Pinpoint the cell where the given text exists, returning its (X, Y) midpoint coordinate. 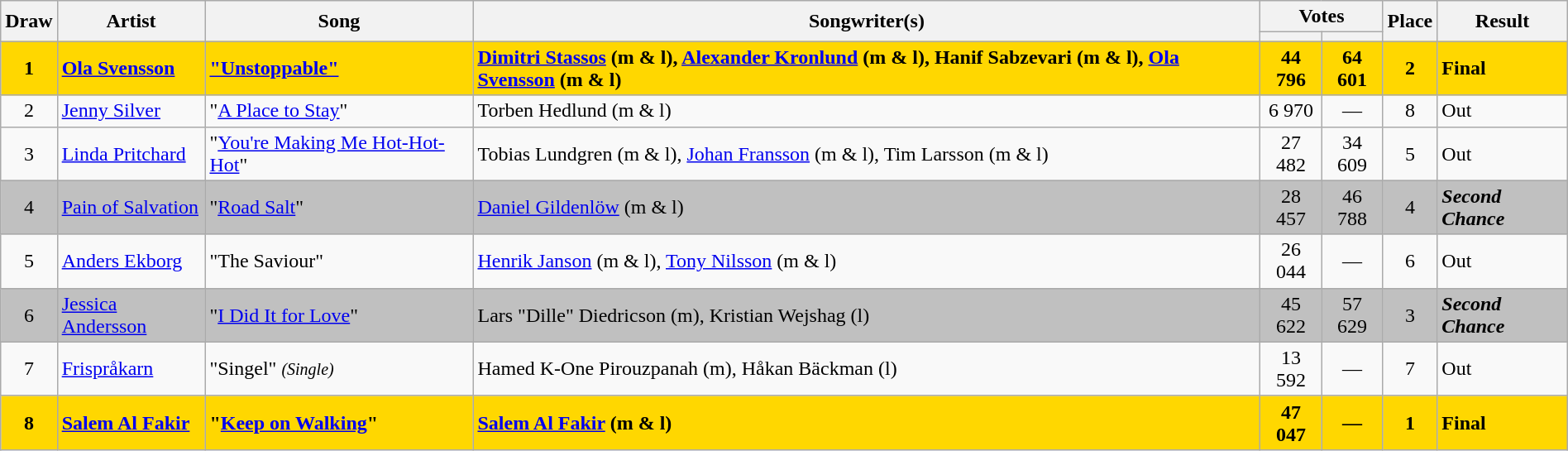
"Road Salt" (339, 207)
34 609 (1352, 154)
Torben Hedlund (m & l) (867, 111)
Draw (29, 22)
Jessica Andersson (131, 314)
Pain of Salvation (131, 207)
45 622 (1291, 314)
Songwriter(s) (867, 22)
Ola Svensson (131, 68)
Result (1502, 22)
Frispråkarn (131, 369)
"The Saviour" (339, 261)
Votes (1322, 17)
28 457 (1291, 207)
Anders Ekborg (131, 261)
Lars "Dille" Diedricson (m), Kristian Wejshag (l) (867, 314)
47 047 (1291, 422)
"A Place to Stay" (339, 111)
Dimitri Stassos (m & l), Alexander Kronlund (m & l), Hanif Sabzevari (m & l), Ola Svensson (m & l) (867, 68)
6 970 (1291, 111)
Place (1410, 22)
64 601 (1352, 68)
"You're Making Me Hot-Hot-Hot" (339, 154)
Tobias Lundgren (m & l), Johan Fransson (m & l), Tim Larsson (m & l) (867, 154)
44 796 (1291, 68)
"Singel" (Single) (339, 369)
Song (339, 22)
Henrik Janson (m & l), Tony Nilsson (m & l) (867, 261)
Salem Al Fakir (131, 422)
Jenny Silver (131, 111)
26 044 (1291, 261)
Daniel Gildenlöw (m & l) (867, 207)
27 482 (1291, 154)
Linda Pritchard (131, 154)
Hamed K-One Pirouzpanah (m), Håkan Bäckman (l) (867, 369)
"Keep on Walking" (339, 422)
Salem Al Fakir (m & l) (867, 422)
46 788 (1352, 207)
"I Did It for Love" (339, 314)
57 629 (1352, 314)
13 592 (1291, 369)
"Unstoppable" (339, 68)
Artist (131, 22)
